Capture the cell that displays the provided text and extract its (X, Y) central coordinate. 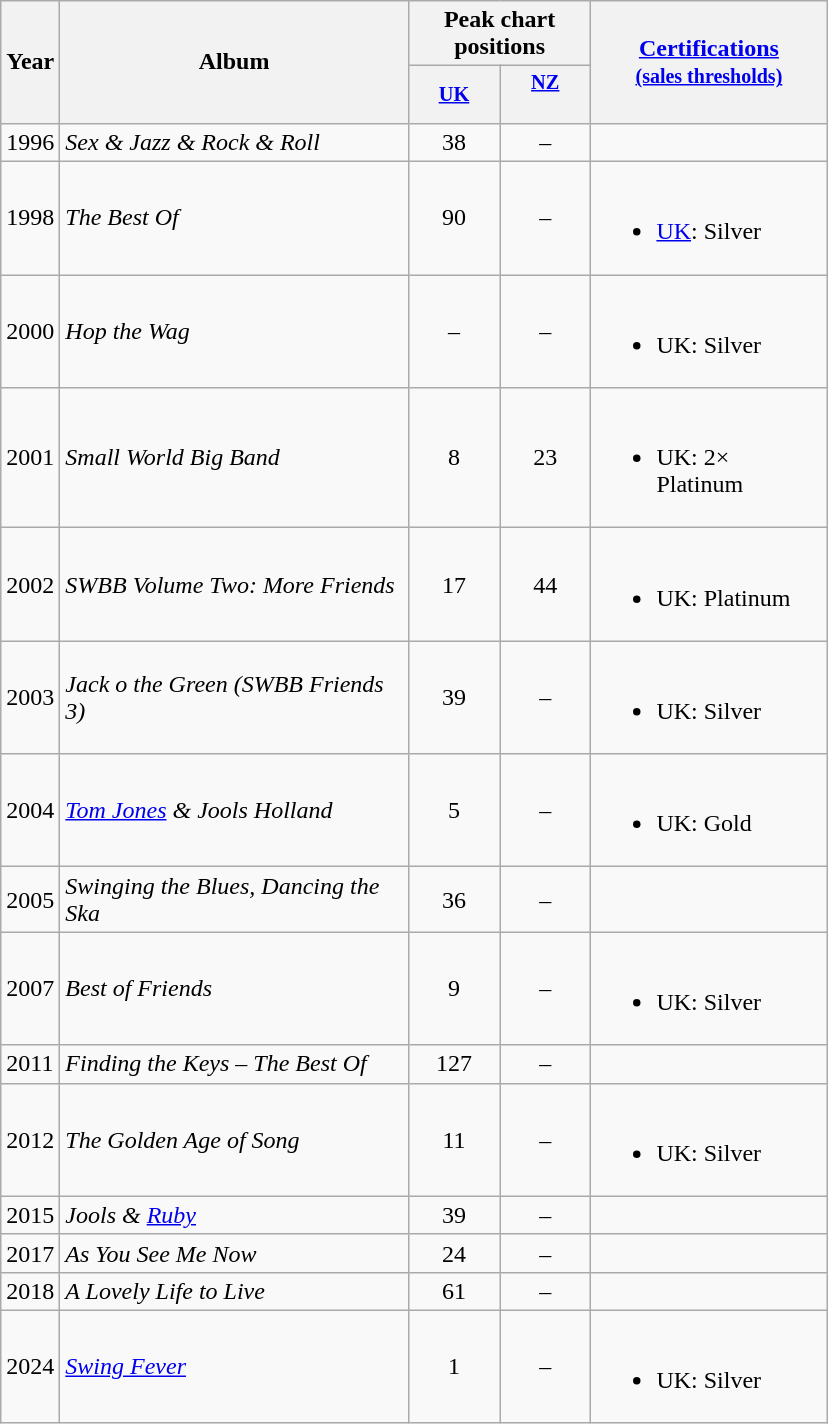
Jools & Ruby (234, 1215)
NZ (546, 95)
1 (454, 1366)
2024 (30, 1366)
2011 (30, 1064)
2003 (30, 698)
Tom Jones & Jools Holland (234, 810)
90 (454, 218)
Year (30, 62)
38 (454, 142)
Finding the Keys – The Best Of (234, 1064)
Album (234, 62)
2017 (30, 1253)
44 (546, 584)
36 (454, 900)
61 (454, 1291)
2000 (30, 332)
2001 (30, 458)
2004 (30, 810)
5 (454, 810)
2018 (30, 1291)
UK (454, 95)
Best of Friends (234, 988)
1996 (30, 142)
8 (454, 458)
UK: Platinum (709, 584)
2012 (30, 1140)
1998 (30, 218)
As You See Me Now (234, 1253)
The Golden Age of Song (234, 1140)
2015 (30, 1215)
Swing Fever (234, 1366)
Certifications(sales thresholds) (709, 62)
2007 (30, 988)
The Best Of (234, 218)
Jack o the Green (SWBB Friends 3) (234, 698)
2005 (30, 900)
9 (454, 988)
SWBB Volume Two: More Friends (234, 584)
Small World Big Band (234, 458)
UK: 2× Platinum (709, 458)
127 (454, 1064)
23 (546, 458)
A Lovely Life to Live (234, 1291)
2002 (30, 584)
24 (454, 1253)
11 (454, 1140)
17 (454, 584)
UK: Gold (709, 810)
Sex & Jazz & Rock & Roll (234, 142)
Swinging the Blues, Dancing the Ska (234, 900)
Peak chart positions (499, 34)
Hop the Wag (234, 332)
